Output the [x, y] coordinate of the center of the cell containing the given text.  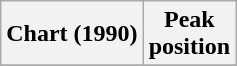
Peakposition [189, 34]
Chart (1990) [72, 34]
